For the text-containing cell, return its midpoint in (X, Y) coordinate format. 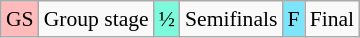
Group stage (96, 19)
F (293, 19)
Semifinals (231, 19)
Final (332, 19)
½ (167, 19)
GS (20, 19)
